Pinpoint the cell where the given text exists, returning its (X, Y) midpoint coordinate. 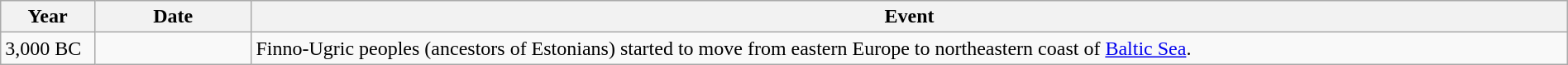
3,000 BC (48, 48)
Date (172, 17)
Event (910, 17)
Year (48, 17)
Finno-Ugric peoples (ancestors of Estonians) started to move from eastern Europe to northeastern coast of Baltic Sea. (910, 48)
